Find where the given text appears and provide that cell's center as [X, Y] coordinate. 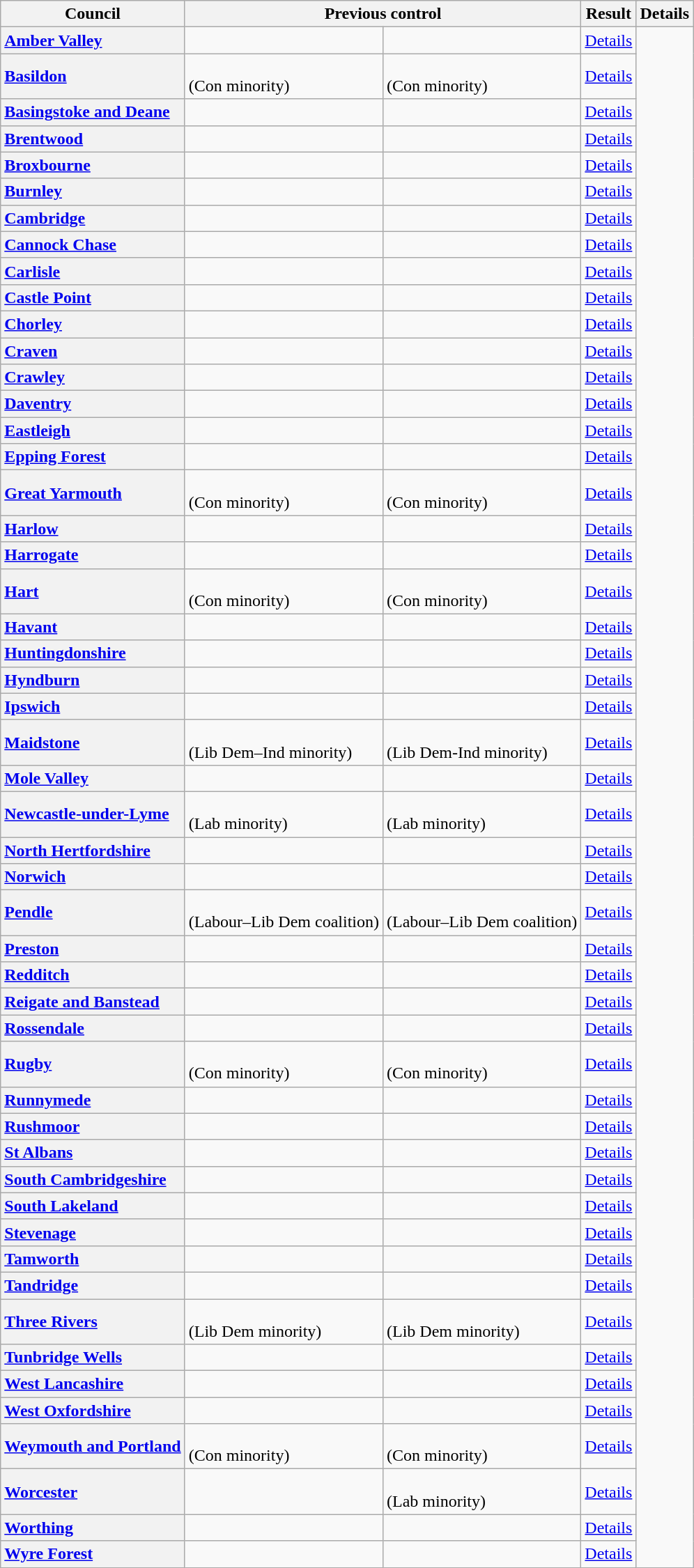
West Lancashire [93, 1384]
Newcastle-under-Lyme [93, 814]
Carlisle [93, 271]
Amber Valley [93, 40]
Basingstoke and Deane [93, 112]
Great Yarmouth [93, 493]
Council [93, 14]
Harrogate [93, 555]
Result [609, 14]
Rugby [93, 1064]
Ipswich [93, 706]
Three Rivers [93, 1321]
Tunbridge Wells [93, 1358]
South Lakeland [93, 1206]
Cambridge [93, 218]
Rushmoor [93, 1126]
Worthing [93, 1528]
Broxbourne [93, 165]
Previous control [383, 14]
Mole Valley [93, 778]
Chorley [93, 324]
Preston [93, 949]
Hart [93, 591]
Wyre Forest [93, 1554]
Epping Forest [93, 457]
(Lib Dem-Ind minority) [482, 743]
West Oxfordshire [93, 1411]
Brentwood [93, 139]
St Albans [93, 1153]
Havant [93, 627]
Huntingdonshire [93, 653]
Crawley [93, 378]
Harlow [93, 529]
Rossendale [93, 1028]
Worcester [93, 1492]
Weymouth and Portland [93, 1446]
Basildon [93, 77]
Redditch [93, 975]
Tamworth [93, 1259]
Tandridge [93, 1285]
South Cambridgeshire [93, 1179]
Cannock Chase [93, 244]
Eastleigh [93, 430]
Norwich [93, 877]
Runnymede [93, 1100]
Daventry [93, 404]
(Lib Dem–Ind minority) [284, 743]
Maidstone [93, 743]
Reigate and Banstead [93, 1002]
Pendle [93, 913]
Burnley [93, 192]
Craven [93, 350]
North Hertfordshire [93, 851]
Hyndburn [93, 680]
Stevenage [93, 1232]
Castle Point [93, 297]
